Pinpoint the cell where the given text exists, returning its [x, y] midpoint coordinate. 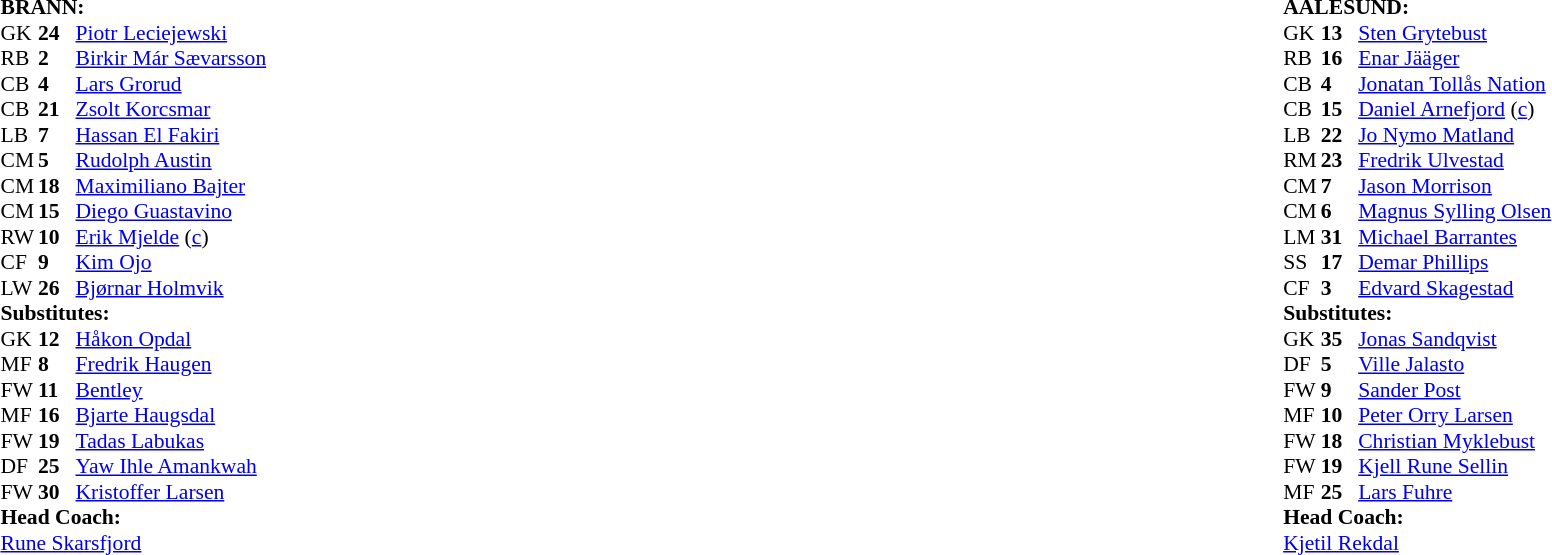
Fredrik Ulvestad [1454, 161]
Yaw Ihle Amankwah [172, 467]
Erik Mjelde (c) [172, 237]
Michael Barrantes [1454, 237]
RM [1302, 161]
35 [1340, 339]
Edvard Skagestad [1454, 288]
Kjell Rune Sellin [1454, 467]
Bentley [172, 390]
Sten Grytebust [1454, 33]
8 [57, 365]
17 [1340, 263]
Demar Phillips [1454, 263]
Bjarte Haugsdal [172, 415]
Birkir Már Sævarsson [172, 59]
13 [1340, 33]
Rudolph Austin [172, 161]
Lars Grorud [172, 84]
24 [57, 33]
LM [1302, 237]
Peter Orry Larsen [1454, 415]
6 [1340, 211]
SS [1302, 263]
Håkon Opdal [172, 339]
Jonas Sandqvist [1454, 339]
22 [1340, 135]
Jo Nymo Matland [1454, 135]
Bjørnar Holmvik [172, 288]
31 [1340, 237]
Lars Fuhre [1454, 492]
23 [1340, 161]
Kim Ojo [172, 263]
LW [19, 288]
Magnus Sylling Olsen [1454, 211]
Daniel Arnefjord (c) [1454, 109]
3 [1340, 288]
Jason Morrison [1454, 186]
Maximiliano Bajter [172, 186]
11 [57, 390]
Tadas Labukas [172, 441]
Kristoffer Larsen [172, 492]
Fredrik Haugen [172, 365]
2 [57, 59]
Piotr Leciejewski [172, 33]
RW [19, 237]
Zsolt Korcsmar [172, 109]
Diego Guastavino [172, 211]
Christian Myklebust [1454, 441]
Sander Post [1454, 390]
26 [57, 288]
Ville Jalasto [1454, 365]
12 [57, 339]
30 [57, 492]
21 [57, 109]
Hassan El Fakiri [172, 135]
Enar Jääger [1454, 59]
Jonatan Tollås Nation [1454, 84]
